Output the (x, y) coordinate of the center of the cell containing the given text.  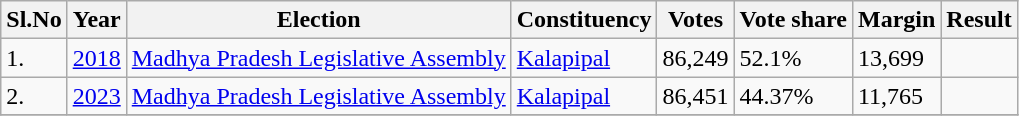
2. (34, 96)
86,451 (696, 96)
1. (34, 58)
Sl.No (34, 20)
Year (96, 20)
Vote share (793, 20)
2018 (96, 58)
13,699 (896, 58)
2023 (96, 96)
Election (318, 20)
Constituency (584, 20)
86,249 (696, 58)
Result (979, 20)
11,765 (896, 96)
52.1% (793, 58)
Margin (896, 20)
44.37% (793, 96)
Votes (696, 20)
